Scan for the cell matching the given text and deliver its [x, y] coordinate at center. 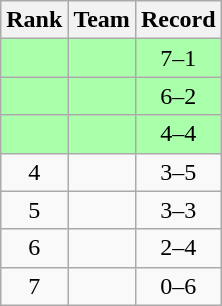
3–3 [178, 210]
Record [178, 20]
0–6 [178, 286]
6 [34, 248]
3–5 [178, 172]
4 [34, 172]
2–4 [178, 248]
6–2 [178, 96]
7 [34, 286]
7–1 [178, 58]
Team [102, 20]
4–4 [178, 134]
Rank [34, 20]
5 [34, 210]
